Output the [X, Y] coordinate of the center of the cell containing the given text.  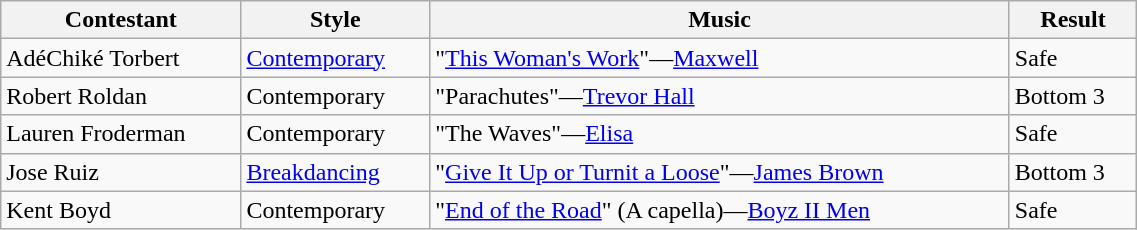
AdéChiké Torbert [121, 58]
"This Woman's Work"—Maxwell [720, 58]
Contestant [121, 20]
Lauren Froderman [121, 134]
Music [720, 20]
"The Waves"—Elisa [720, 134]
Style [336, 20]
"Parachutes"—Trevor Hall [720, 96]
"End of the Road" (A capella)—Boyz II Men [720, 210]
Kent Boyd [121, 210]
Robert Roldan [121, 96]
Breakdancing [336, 172]
Jose Ruiz [121, 172]
"Give It Up or Turnit a Loose"—James Brown [720, 172]
Result [1073, 20]
